Identify which cell holds the provided text, then report its [X, Y] central coordinate. 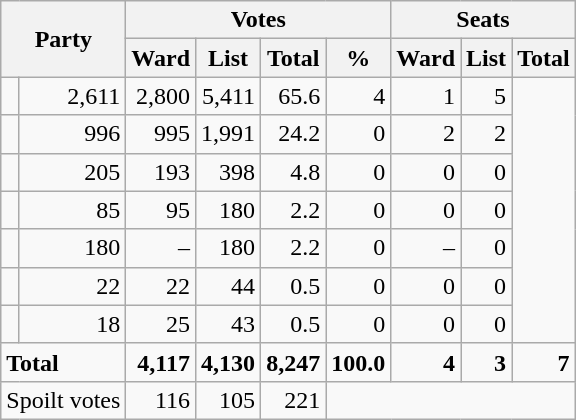
205 [72, 172]
5,411 [228, 96]
4,130 [228, 362]
4,117 [161, 362]
Seats [483, 20]
105 [228, 400]
25 [161, 324]
5 [486, 96]
2,800 [161, 96]
996 [72, 134]
24.2 [294, 134]
4.8 [294, 172]
7 [544, 362]
Votes [258, 20]
43 [228, 324]
221 [294, 400]
18 [72, 324]
2,611 [72, 96]
116 [161, 400]
193 [161, 172]
8,247 [294, 362]
65.6 [294, 96]
995 [161, 134]
398 [228, 172]
44 [228, 286]
Spoilt votes [64, 400]
1 [426, 96]
1,991 [228, 134]
Party [64, 39]
100.0 [358, 362]
85 [72, 210]
% [358, 58]
3 [486, 362]
95 [161, 210]
